Output the (x, y) coordinate of the center of the cell containing the given text.  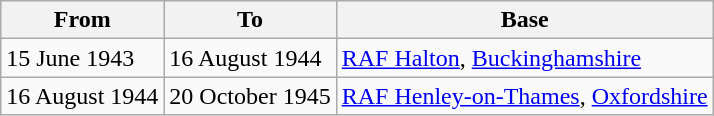
Base (524, 20)
RAF Halton, Buckinghamshire (524, 58)
15 June 1943 (82, 58)
From (82, 20)
RAF Henley-on-Thames, Oxfordshire (524, 96)
20 October 1945 (250, 96)
To (250, 20)
